For the text-containing cell, return its midpoint in (x, y) coordinate format. 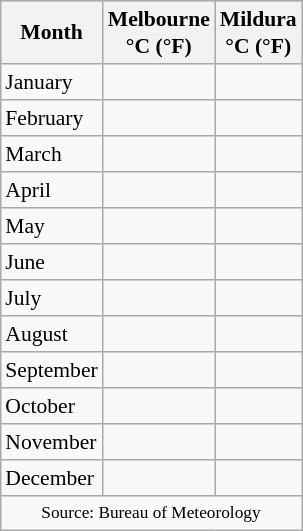
July (51, 297)
March (51, 153)
September (51, 369)
May (51, 225)
Source: Bureau of Meteorology (150, 513)
December (51, 478)
Mildura °C (°F) (258, 32)
February (51, 117)
October (51, 405)
April (51, 189)
August (51, 333)
January (51, 81)
June (51, 261)
Month (51, 32)
November (51, 441)
Melbourne°C (°F) (159, 32)
